Identify which cell holds the provided text, then report its [x, y] central coordinate. 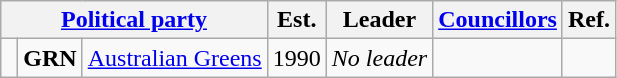
No leader [379, 58]
Councillors [498, 20]
Leader [379, 20]
1990 [296, 58]
Australian Greens [174, 58]
Political party [134, 20]
GRN [50, 58]
Ref. [588, 20]
Est. [296, 20]
